Identify which cell holds the provided text, then report its (x, y) central coordinate. 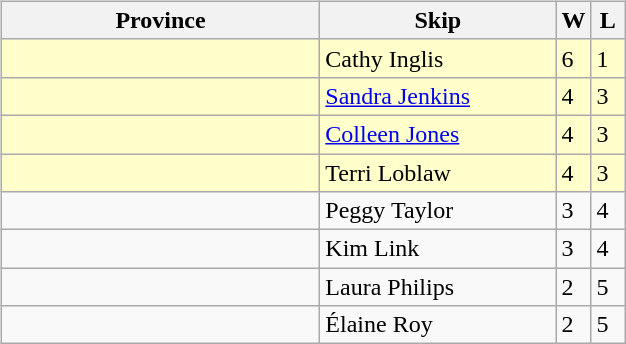
Sandra Jenkins (438, 96)
Kim Link (438, 249)
Terri Loblaw (438, 173)
Skip (438, 20)
1 (608, 58)
Laura Philips (438, 287)
Cathy Inglis (438, 58)
Province (160, 20)
Colleen Jones (438, 134)
Élaine Roy (438, 325)
L (608, 20)
6 (574, 58)
W (574, 20)
Peggy Taylor (438, 211)
